Extract the [x, y] coordinate from the center of the cell holding the provided text.  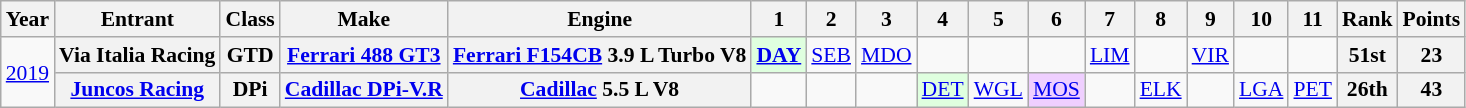
Class [250, 19]
LIM [1110, 55]
1 [778, 19]
SEB [831, 55]
Engine [600, 19]
5 [998, 19]
VIR [1210, 55]
Make [364, 19]
DAY [778, 55]
Year [28, 19]
Cadillac 5.5 L V8 [600, 90]
3 [886, 19]
9 [1210, 19]
MDO [886, 55]
WGL [998, 90]
Cadillac DPi-V.R [364, 90]
6 [1056, 19]
2 [831, 19]
GTD [250, 55]
4 [943, 19]
Juncos Racing [137, 90]
MOS [1056, 90]
43 [1432, 90]
Points [1432, 19]
51st [1368, 55]
2019 [28, 72]
8 [1161, 19]
7 [1110, 19]
Ferrari 488 GT3 [364, 55]
PET [1312, 90]
Ferrari F154CB 3.9 L Turbo V8 [600, 55]
Via Italia Racing [137, 55]
ELK [1161, 90]
LGA [1261, 90]
10 [1261, 19]
11 [1312, 19]
Rank [1368, 19]
23 [1432, 55]
Entrant [137, 19]
26th [1368, 90]
DET [943, 90]
DPi [250, 90]
